Capture the cell that displays the provided text and extract its [x, y] central coordinate. 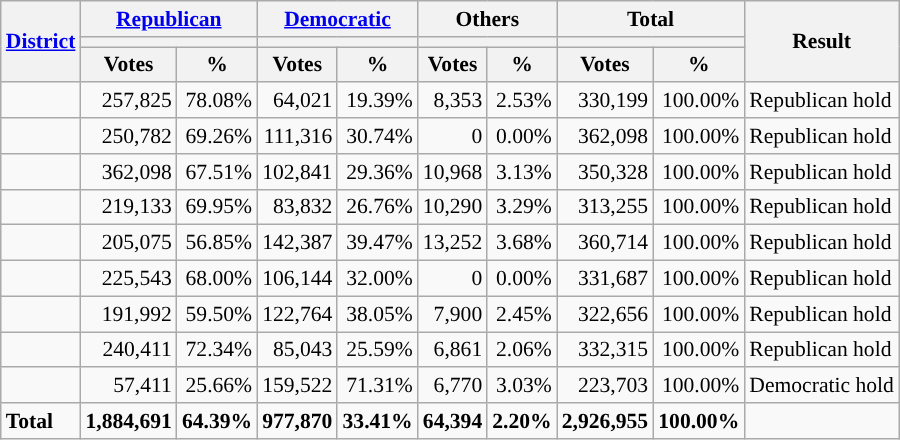
64,021 [297, 101]
38.05% [377, 314]
2.06% [522, 350]
2.45% [522, 314]
223,703 [605, 386]
Others [488, 19]
225,543 [128, 279]
10,290 [452, 207]
350,328 [605, 172]
10,968 [452, 172]
29.36% [377, 172]
56.85% [217, 243]
64.39% [217, 421]
322,656 [605, 314]
159,522 [297, 386]
330,199 [605, 101]
78.08% [217, 101]
6,770 [452, 386]
3.68% [522, 243]
3.03% [522, 386]
68.00% [217, 279]
25.66% [217, 386]
25.59% [377, 350]
219,133 [128, 207]
2,926,955 [605, 421]
72.34% [217, 350]
142,387 [297, 243]
191,992 [128, 314]
64,394 [452, 421]
33.41% [377, 421]
69.95% [217, 207]
3.13% [522, 172]
6,861 [452, 350]
102,841 [297, 172]
122,764 [297, 314]
39.47% [377, 243]
3.29% [522, 207]
1,884,691 [128, 421]
250,782 [128, 136]
District [41, 42]
106,144 [297, 279]
257,825 [128, 101]
313,255 [605, 207]
111,316 [297, 136]
Democratic hold [822, 386]
977,870 [297, 421]
Democratic [338, 19]
Result [822, 42]
85,043 [297, 350]
332,315 [605, 350]
71.31% [377, 386]
2.53% [522, 101]
Republican [168, 19]
19.39% [377, 101]
331,687 [605, 279]
2.20% [522, 421]
83,832 [297, 207]
240,411 [128, 350]
69.26% [217, 136]
8,353 [452, 101]
32.00% [377, 279]
205,075 [128, 243]
67.51% [217, 172]
30.74% [377, 136]
26.76% [377, 207]
57,411 [128, 386]
13,252 [452, 243]
7,900 [452, 314]
59.50% [217, 314]
360,714 [605, 243]
